For the text-containing cell, return its midpoint in [x, y] coordinate format. 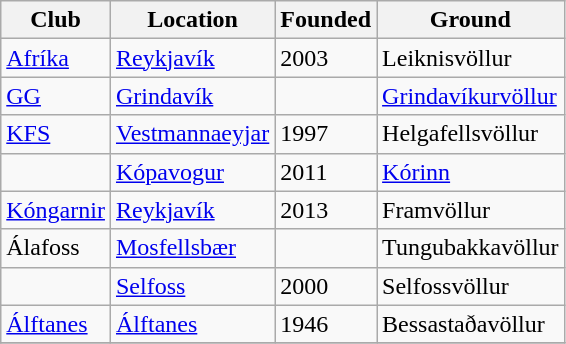
Bessastaðavöllur [471, 324]
Club [56, 20]
Selfossvöllur [471, 286]
Kórinn [471, 172]
Kóngarnir [56, 210]
1946 [326, 324]
Álafoss [56, 248]
Selfoss [192, 286]
2000 [326, 286]
2003 [326, 58]
Leiknisvöllur [471, 58]
Kópavogur [192, 172]
Helgafellsvöllur [471, 134]
Tungubakkavöllur [471, 248]
Ground [471, 20]
Mosfellsbær [192, 248]
Afríka [56, 58]
1997 [326, 134]
Vestmannaeyjar [192, 134]
Framvöllur [471, 210]
2013 [326, 210]
GG [56, 96]
Location [192, 20]
Founded [326, 20]
Grindavíkurvöllur [471, 96]
Grindavík [192, 96]
KFS [56, 134]
2011 [326, 172]
